Output the [x, y] coordinate of the center of the cell containing the given text.  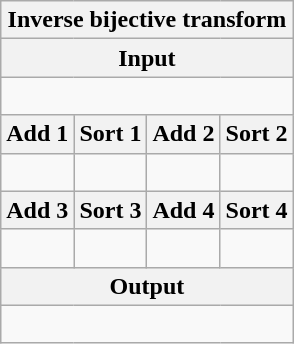
Add 3 [38, 210]
Add 4 [184, 210]
Sort 2 [256, 134]
Output [147, 286]
Sort 4 [256, 210]
Sort 3 [110, 210]
Add 2 [184, 134]
Input [147, 58]
Add 1 [38, 134]
Sort 1 [110, 134]
Inverse bijective transform [147, 20]
